Extract the (X, Y) coordinate from the center of the cell holding the provided text.  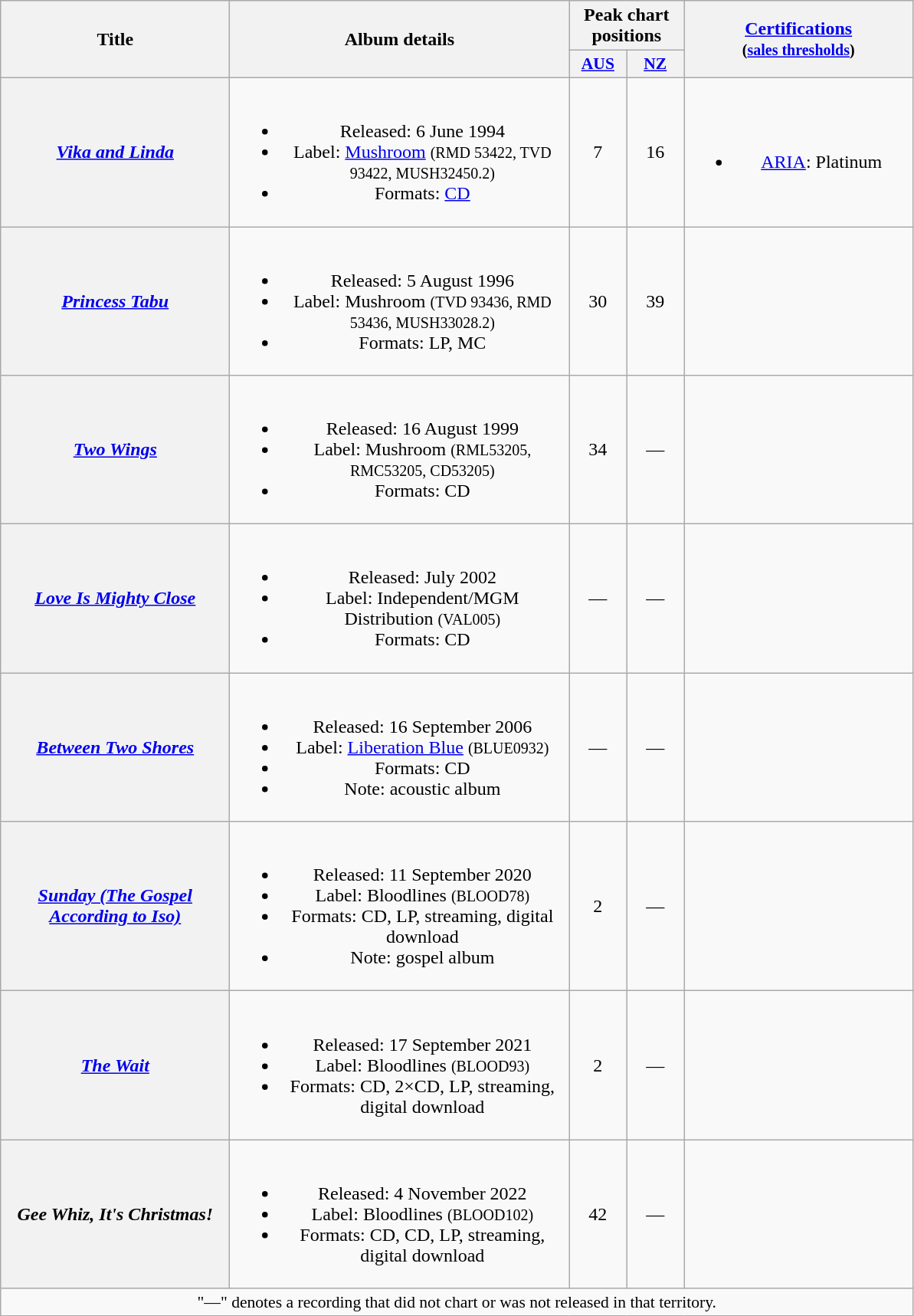
Love Is Mighty Close (115, 599)
Vika and Linda (115, 152)
Released: 11 September 2020Label: Bloodlines (BLOOD78)Formats: CD, LP, streaming, digital downloadNote: gospel album (400, 906)
Princess Tabu (115, 301)
Peak chart positions (627, 26)
Title (115, 40)
AUS (598, 64)
Released: 16 August 1999Label: Mushroom (RML53205, RMC53205, CD53205)Formats: CD (400, 450)
"—" denotes a recording that did not chart or was not released in that territory. (457, 1302)
Sunday (The Gospel According to Iso) (115, 906)
7 (598, 152)
Gee Whiz, It's Christmas! (115, 1214)
Album details (400, 40)
42 (598, 1214)
Released: 5 August 1996Label: Mushroom (TVD 93436, RMD 53436, MUSH33028.2)Formats: LP, MC (400, 301)
30 (598, 301)
Released: 16 September 2006Label: Liberation Blue (BLUE0932)Formats: CDNote: acoustic album (400, 747)
16 (656, 152)
Released: 4 November 2022Label: Bloodlines (BLOOD102)Formats: CD, CD, LP, streaming, digital download (400, 1214)
ARIA: Platinum (798, 152)
The Wait (115, 1065)
Released: 17 September 2021Label: Bloodlines (BLOOD93)Formats: CD, 2×CD, LP, streaming, digital download (400, 1065)
Two Wings (115, 450)
Certifications(sales thresholds) (798, 40)
Released: 6 June 1994Label: Mushroom (RMD 53422, TVD 93422, MUSH32450.2)Formats: CD (400, 152)
NZ (656, 64)
39 (656, 301)
Released: July 2002Label: Independent/MGM Distribution (VAL005)Formats: CD (400, 599)
Between Two Shores (115, 747)
34 (598, 450)
